Identify which cell holds the provided text, then report its (x, y) central coordinate. 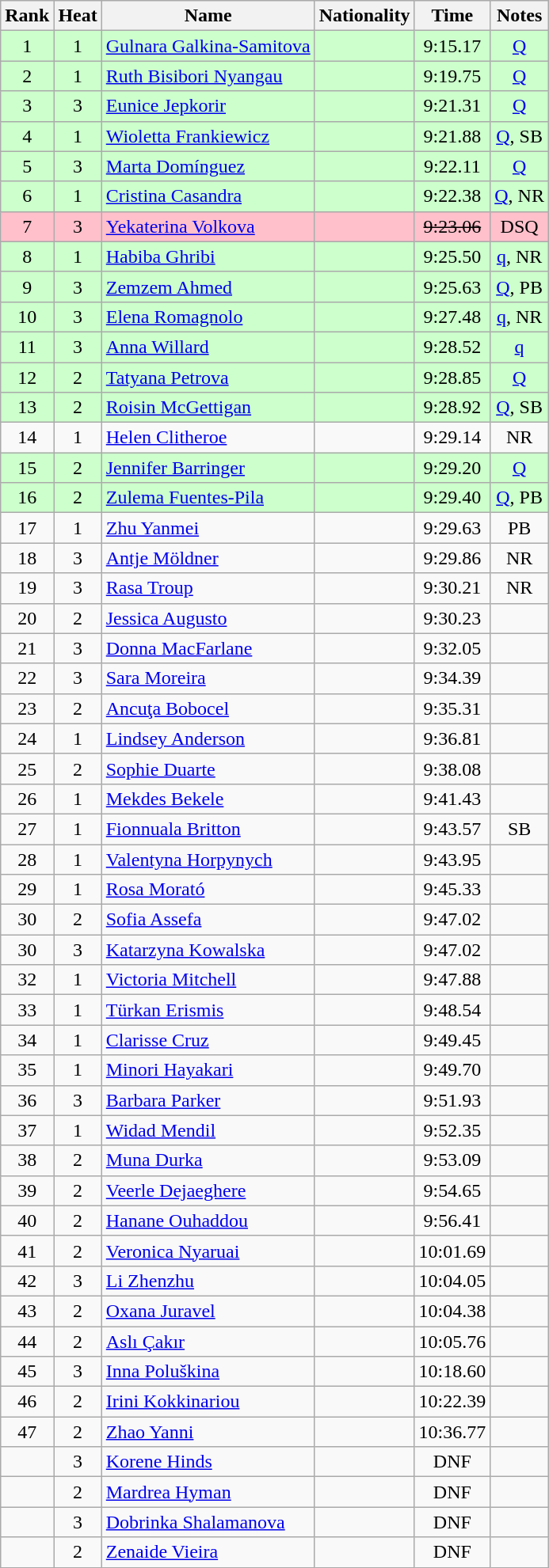
23 (27, 708)
4 (27, 136)
10:01.69 (452, 1251)
Rosa Morató (208, 890)
Irini Kokkinariou (208, 1402)
45 (27, 1372)
9:45.33 (452, 890)
Rasa Troup (208, 588)
10:04.38 (452, 1311)
12 (27, 378)
9:36.81 (452, 738)
Wioletta Frankiewicz (208, 136)
44 (27, 1342)
Zemzem Ahmed (208, 287)
7 (27, 226)
17 (27, 528)
Zulema Fuentes-Pila (208, 498)
q (520, 347)
Heat (78, 16)
9:29.86 (452, 558)
Marta Domínguez (208, 166)
10 (27, 317)
21 (27, 648)
Mekdes Bekele (208, 799)
Veronica Nyaruai (208, 1251)
9:43.95 (452, 859)
Jennifer Barringer (208, 468)
Sofia Assefa (208, 920)
Fionnuala Britton (208, 829)
36 (27, 1100)
10:04.05 (452, 1281)
9:23.06 (452, 226)
9:52.35 (452, 1130)
9:54.65 (452, 1190)
9:32.05 (452, 648)
9:29.40 (452, 498)
10:36.77 (452, 1432)
Muna Durka (208, 1160)
Gulnara Galkina-Samitova (208, 46)
9:28.52 (452, 347)
22 (27, 678)
16 (27, 498)
Elena Romagnolo (208, 317)
9:28.92 (452, 408)
9:19.75 (452, 76)
9:30.23 (452, 618)
29 (27, 890)
9:49.45 (452, 1040)
Türkan Erismis (208, 1010)
Mardrea Hyman (208, 1492)
27 (27, 829)
Jessica Augusto (208, 618)
13 (27, 408)
9:29.63 (452, 528)
10:22.39 (452, 1402)
9 (27, 287)
Donna MacFarlane (208, 648)
Li Zhenzhu (208, 1281)
9:49.70 (452, 1070)
DSQ (520, 226)
9:43.57 (452, 829)
PB (520, 528)
28 (27, 859)
Hanane Ouhaddou (208, 1221)
9:22.11 (452, 166)
9:51.93 (452, 1100)
9:56.41 (452, 1221)
9:28.85 (452, 378)
Time (452, 16)
Zenaide Vieira (208, 1552)
20 (27, 618)
Victoria Mitchell (208, 980)
Zhao Yanni (208, 1432)
9:38.08 (452, 769)
6 (27, 196)
15 (27, 468)
Korene Hinds (208, 1462)
Yekaterina Volkova (208, 226)
Name (208, 16)
Habiba Ghribi (208, 256)
32 (27, 980)
47 (27, 1432)
9:29.14 (452, 438)
9:21.31 (452, 106)
42 (27, 1281)
35 (27, 1070)
43 (27, 1311)
Helen Clitheroe (208, 438)
37 (27, 1130)
39 (27, 1190)
34 (27, 1040)
9:25.63 (452, 287)
Aslı Çakır (208, 1342)
Sara Moreira (208, 678)
Cristina Casandra (208, 196)
24 (27, 738)
9:22.38 (452, 196)
Oxana Juravel (208, 1311)
11 (27, 347)
Antje Möldner (208, 558)
40 (27, 1221)
9:41.43 (452, 799)
Inna Poluškina (208, 1372)
Widad Mendil (208, 1130)
14 (27, 438)
8 (27, 256)
Ancuţa Bobocel (208, 708)
9:47.88 (452, 980)
10:18.60 (452, 1372)
46 (27, 1402)
18 (27, 558)
Clarisse Cruz (208, 1040)
Rank (27, 16)
26 (27, 799)
Notes (520, 16)
9:30.21 (452, 588)
Katarzyna Kowalska (208, 950)
Ruth Bisibori Nyangau (208, 76)
9:15.17 (452, 46)
Eunice Jepkorir (208, 106)
9:48.54 (452, 1010)
19 (27, 588)
9:25.50 (452, 256)
Veerle Dejaeghere (208, 1190)
Dobrinka Shalamanova (208, 1522)
Roisin McGettigan (208, 408)
9:35.31 (452, 708)
9:34.39 (452, 678)
Sophie Duarte (208, 769)
5 (27, 166)
9:27.48 (452, 317)
10:05.76 (452, 1342)
Barbara Parker (208, 1100)
38 (27, 1160)
Valentyna Horpynych (208, 859)
25 (27, 769)
Lindsey Anderson (208, 738)
9:53.09 (452, 1160)
33 (27, 1010)
Minori Hayakari (208, 1070)
9:29.20 (452, 468)
Q, NR (520, 196)
Anna Willard (208, 347)
Zhu Yanmei (208, 528)
Tatyana Petrova (208, 378)
41 (27, 1251)
SB (520, 829)
Nationality (364, 16)
9:21.88 (452, 136)
